Locate the cell with the specified text and output its (x, y) center coordinate. 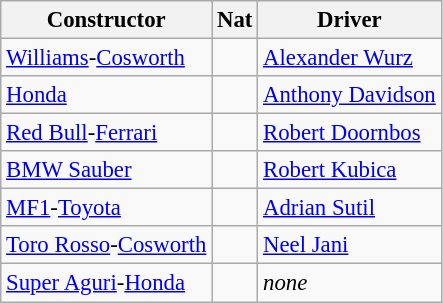
Nat (235, 20)
Neel Jani (350, 245)
Red Bull-Ferrari (106, 133)
Alexander Wurz (350, 58)
Super Aguri-Honda (106, 283)
Honda (106, 95)
Constructor (106, 20)
BMW Sauber (106, 170)
Toro Rosso-Cosworth (106, 245)
Williams-Cosworth (106, 58)
Driver (350, 20)
Anthony Davidson (350, 95)
MF1-Toyota (106, 208)
Robert Kubica (350, 170)
none (350, 283)
Adrian Sutil (350, 208)
Robert Doornbos (350, 133)
